Provide the (x, y) coordinate of the cell's center where the given text is located.  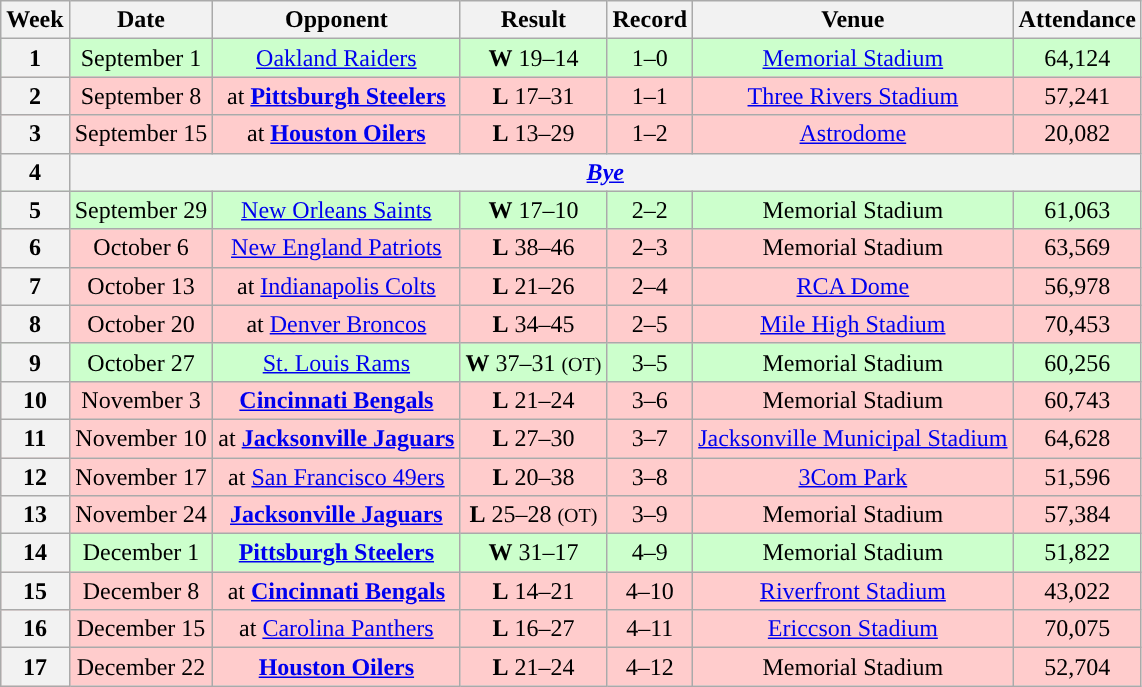
W 31–17 (534, 553)
57,384 (1077, 515)
2–4 (650, 286)
57,241 (1077, 96)
12 (35, 477)
Record (650, 20)
60,743 (1077, 400)
Ericcson Stadium (853, 629)
Oakland Raiders (336, 58)
L 14–21 (534, 591)
10 (35, 400)
15 (35, 591)
52,704 (1077, 667)
17 (35, 667)
9 (35, 362)
St. Louis Rams (336, 362)
1 (35, 58)
W 37–31 (OT) (534, 362)
October 20 (141, 324)
New Orleans Saints (336, 210)
at Denver Broncos (336, 324)
at Carolina Panthers (336, 629)
56,978 (1077, 286)
RCA Dome (853, 286)
October 13 (141, 286)
Houston Oilers (336, 667)
L 34–45 (534, 324)
4–9 (650, 553)
5 (35, 210)
11 (35, 438)
3–8 (650, 477)
Astrodome (853, 134)
Pittsburgh Steelers (336, 553)
51,822 (1077, 553)
September 15 (141, 134)
70,075 (1077, 629)
November 24 (141, 515)
61,063 (1077, 210)
7 (35, 286)
4–10 (650, 591)
3–6 (650, 400)
November 10 (141, 438)
at Houston Oilers (336, 134)
November 17 (141, 477)
at San Francisco 49ers (336, 477)
Jacksonville Jaguars (336, 515)
October 27 (141, 362)
4–12 (650, 667)
L 16–27 (534, 629)
3Com Park (853, 477)
14 (35, 553)
20,082 (1077, 134)
8 (35, 324)
1–1 (650, 96)
L 38–46 (534, 248)
Attendance (1077, 20)
2–3 (650, 248)
3 (35, 134)
at Indianapolis Colts (336, 286)
Venue (853, 20)
16 (35, 629)
51,596 (1077, 477)
L 17–31 (534, 96)
December 22 (141, 667)
64,124 (1077, 58)
13 (35, 515)
November 3 (141, 400)
W 19–14 (534, 58)
Riverfront Stadium (853, 591)
63,569 (1077, 248)
at Jacksonville Jaguars (336, 438)
60,256 (1077, 362)
L 20–38 (534, 477)
Mile High Stadium (853, 324)
64,628 (1077, 438)
1–0 (650, 58)
4–11 (650, 629)
2–2 (650, 210)
September 8 (141, 96)
3–9 (650, 515)
6 (35, 248)
L 27–30 (534, 438)
L 21–26 (534, 286)
December 1 (141, 553)
4 (35, 172)
2 (35, 96)
December 15 (141, 629)
Bye (605, 172)
Date (141, 20)
1–2 (650, 134)
3–5 (650, 362)
Opponent (336, 20)
70,453 (1077, 324)
December 8 (141, 591)
September 1 (141, 58)
Week (35, 20)
L 13–29 (534, 134)
3–7 (650, 438)
at Cincinnati Bengals (336, 591)
September 29 (141, 210)
Cincinnati Bengals (336, 400)
W 17–10 (534, 210)
Three Rivers Stadium (853, 96)
2–5 (650, 324)
Result (534, 20)
October 6 (141, 248)
Jacksonville Municipal Stadium (853, 438)
43,022 (1077, 591)
New England Patriots (336, 248)
at Pittsburgh Steelers (336, 96)
L 25–28 (OT) (534, 515)
